Provide the (X, Y) coordinate of the cell's center where the given text is located.  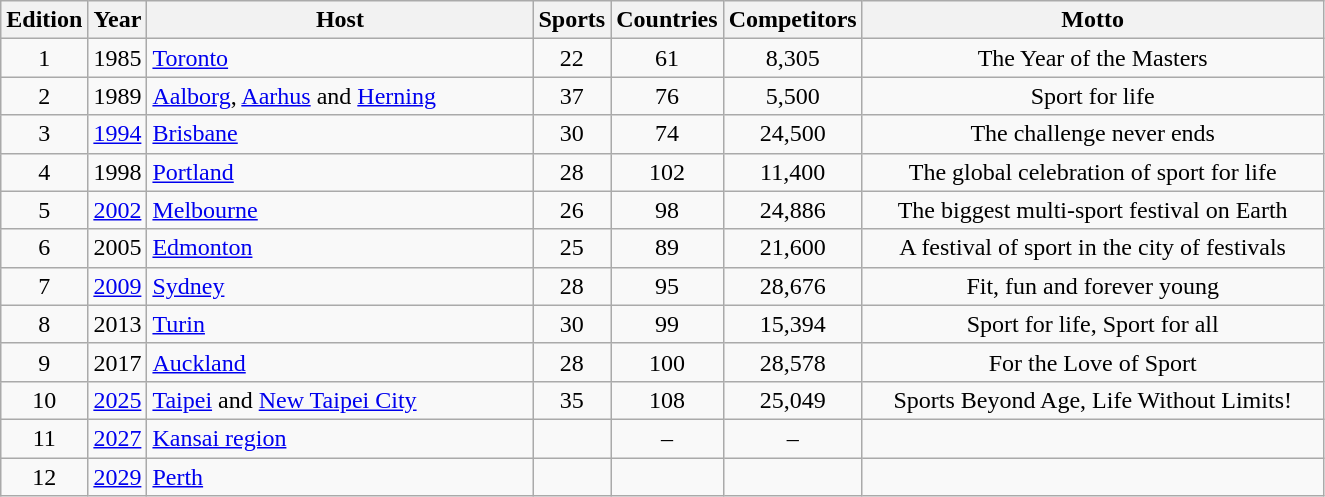
89 (667, 248)
5,500 (792, 96)
7 (44, 286)
Taipei and New Taipei City (340, 400)
11 (44, 438)
99 (667, 324)
61 (667, 58)
1989 (118, 96)
11,400 (792, 172)
102 (667, 172)
A festival of sport in the city of festivals (1092, 248)
Countries (667, 20)
2017 (118, 362)
1994 (118, 134)
108 (667, 400)
25 (572, 248)
Toronto (340, 58)
22 (572, 58)
74 (667, 134)
35 (572, 400)
Turin (340, 324)
24,500 (792, 134)
Auckland (340, 362)
21,600 (792, 248)
Competitors (792, 20)
Motto (1092, 20)
Kansai region (340, 438)
25,049 (792, 400)
Edmonton (340, 248)
2013 (118, 324)
100 (667, 362)
76 (667, 96)
15,394 (792, 324)
Perth (340, 477)
2 (44, 96)
Brisbane (340, 134)
2025 (118, 400)
Aalborg, Aarhus and Herning (340, 96)
Sport for life, Sport for all (1092, 324)
Sports Beyond Age, Life Without Limits! (1092, 400)
1 (44, 58)
The biggest multi-sport festival on Earth (1092, 210)
6 (44, 248)
Sports (572, 20)
Melbourne (340, 210)
Edition (44, 20)
2002 (118, 210)
37 (572, 96)
Sport for life (1092, 96)
3 (44, 134)
Year (118, 20)
95 (667, 286)
10 (44, 400)
1998 (118, 172)
2029 (118, 477)
9 (44, 362)
28,676 (792, 286)
1985 (118, 58)
26 (572, 210)
8 (44, 324)
24,886 (792, 210)
Host (340, 20)
12 (44, 477)
The global celebration of sport for life (1092, 172)
2009 (118, 286)
Fit, fun and forever young (1092, 286)
2027 (118, 438)
For the Love of Sport (1092, 362)
The challenge never ends (1092, 134)
28,578 (792, 362)
Portland (340, 172)
8,305 (792, 58)
4 (44, 172)
98 (667, 210)
2005 (118, 248)
Sydney (340, 286)
The Year of the Masters (1092, 58)
5 (44, 210)
